Return the [X, Y] coordinate for the center point of the cell that contains the specified text.  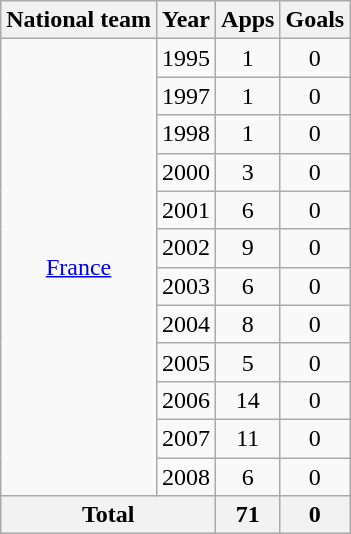
8 [248, 324]
3 [248, 172]
5 [248, 362]
2000 [186, 172]
2005 [186, 362]
2008 [186, 477]
1997 [186, 96]
2007 [186, 438]
2006 [186, 400]
2001 [186, 210]
France [79, 268]
9 [248, 248]
2004 [186, 324]
11 [248, 438]
14 [248, 400]
1995 [186, 58]
National team [79, 20]
2003 [186, 286]
2002 [186, 248]
1998 [186, 134]
Year [186, 20]
71 [248, 515]
Goals [315, 20]
Apps [248, 20]
Total [108, 515]
